Pinpoint the cell where the given text exists, returning its [x, y] midpoint coordinate. 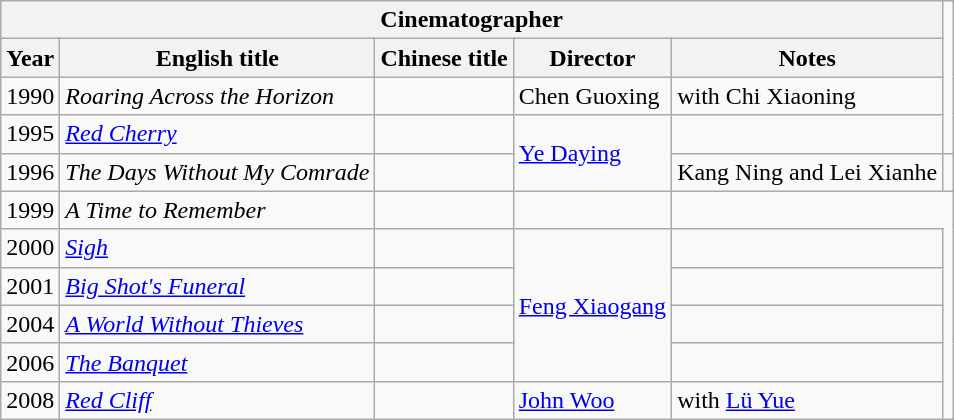
Roaring Across the Horizon [218, 96]
English title [218, 58]
2008 [30, 400]
Big Shot's Funeral [218, 286]
Red Cherry [218, 134]
Cinematographer [472, 20]
with Chi Xiaoning [808, 96]
The Days Without My Comrade [218, 172]
The Banquet [218, 362]
Chen Guoxing [592, 96]
1990 [30, 96]
Notes [808, 58]
Year [30, 58]
Ye Daying [592, 153]
Director [592, 58]
Chinese title [444, 58]
2004 [30, 324]
2000 [30, 248]
John Woo [592, 400]
1995 [30, 134]
2006 [30, 362]
with Lü Yue [808, 400]
A World Without Thieves [218, 324]
Red Cliff [218, 400]
Feng Xiaogang [592, 305]
2001 [30, 286]
1996 [30, 172]
Kang Ning and Lei Xianhe [808, 172]
Sigh [218, 248]
1999 [30, 210]
A Time to Remember [218, 210]
